Extract the (X, Y) coordinate from the center of the cell holding the provided text.  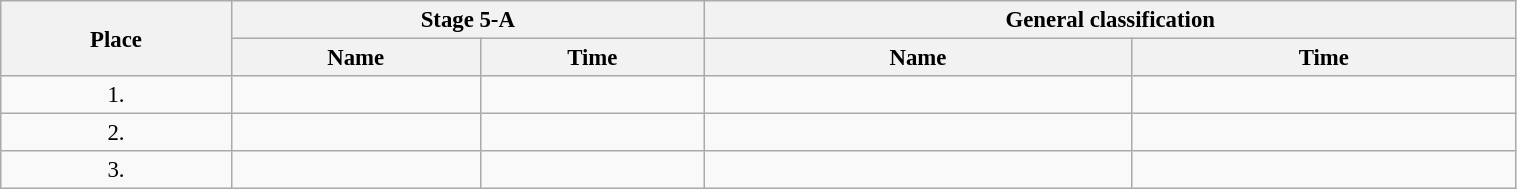
General classification (1110, 20)
1. (116, 95)
Stage 5-A (468, 20)
Place (116, 38)
3. (116, 170)
2. (116, 133)
